Detect which cell encompasses the target text, then output its [x, y] center coordinate. 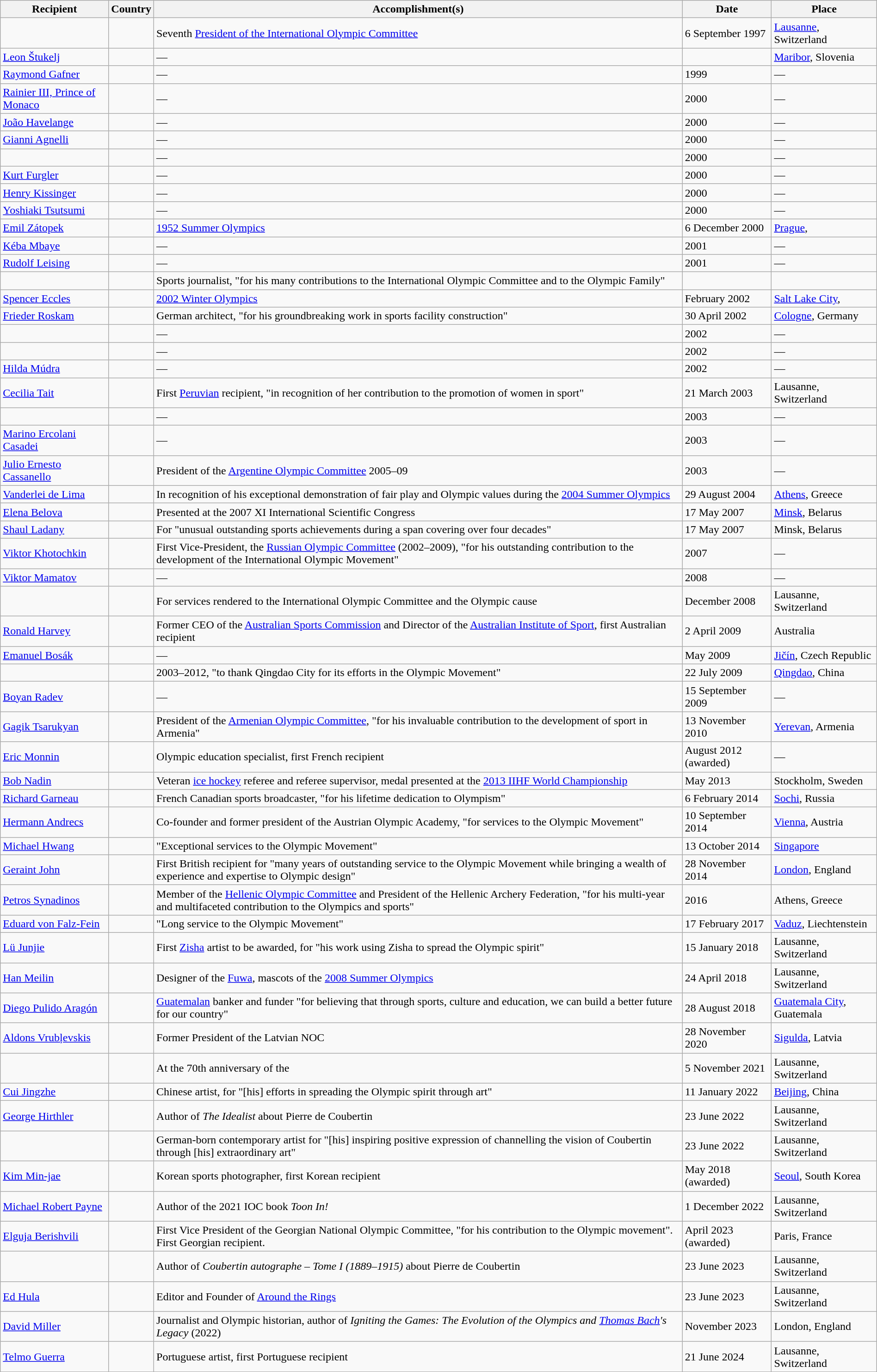
Elguja Berishvili [55, 1236]
Gianni Agnelli [55, 140]
Accomplishment(s) [418, 9]
Salt Lake City, [824, 298]
Michael Robert Payne [55, 1206]
Cologne, Germany [824, 316]
6 December 2000 [727, 228]
May 2009 [727, 655]
"Exceptional services to the Olympic Movement" [418, 846]
Raymond Gafner [55, 74]
Emanuel Bosák [55, 655]
Designer of the Fuwa, mascots of the 2008 Summer Olympics [418, 977]
Former CEO of the Australian Sports Commission and Director of the Australian Institute of Sport, first Australian recipient [418, 631]
Hilda Múdra [55, 369]
German-born contemporary artist for "[his] inspiring positive expression of channelling the vision of Coubertin through [his] extraordinary art" [418, 1146]
João Havelange [55, 122]
21 March 2003 [727, 392]
Date [727, 9]
Aldons Vrubļevskis [55, 1038]
Editor and Founder of Around the Rings [418, 1297]
6 February 2014 [727, 798]
28 November 2020 [727, 1038]
German architect, "for his groundbreaking work in sports facility construction" [418, 316]
May 2018 (awarded) [727, 1176]
Cui Jingzhe [55, 1092]
In recognition of his exceptional demonstration of fair play and Olympic values during the 2004 Summer Olympics [418, 494]
Co-founder and former president of the Austrian Olympic Academy, "for services to the Olympic Movement" [418, 822]
Spencer Eccles [55, 298]
28 November 2014 [727, 870]
15 September 2009 [727, 697]
"Long service to the Olympic Movement" [418, 924]
2008 [727, 577]
November 2023 [727, 1326]
Michael Hwang [55, 846]
Kim Min-jae [55, 1176]
February 2002 [727, 298]
First Zisha artist to be awarded, for "his work using Zisha to spread the Olympic spirit" [418, 948]
Kurt Furgler [55, 175]
Author of The Idealist about Pierre de Coubertin [418, 1116]
Chinese artist, for "[his] efforts in spreading the Olympic spirit through art" [418, 1092]
Kéba Mbaye [55, 246]
Seoul, South Korea [824, 1176]
Elena Belova [55, 512]
Veteran ice hockey referee and referee supervisor, medal presented at the 2013 IIHF World Championship [418, 781]
April 2023 (awarded) [727, 1236]
For services rendered to the International Olympic Committee and the Olympic cause [418, 602]
Telmo Guerra [55, 1357]
Beijing, China [824, 1092]
Vanderlei de Lima [55, 494]
Eric Monnin [55, 757]
17 February 2017 [727, 924]
2016 [727, 900]
Gagik Tsarukyan [55, 726]
11 January 2022 [727, 1092]
2002 Winter Olympics [418, 298]
15 January 2018 [727, 948]
President of the Armenian Olympic Committee, "for his invaluable contribution to the development of sport in Armenia" [418, 726]
George Hirthler [55, 1116]
1999 [727, 74]
Hermann Andrecs [55, 822]
Yoshiaki Tsutsumi [55, 210]
1 December 2022 [727, 1206]
Emil Zátopek [55, 228]
Julio Ernesto Cassanello [55, 470]
6 September 1997 [727, 33]
Singapore [824, 846]
Rainier III, Prince of Monaco [55, 98]
Portuguese artist, first Portuguese recipient [418, 1357]
Vaduz, Liechtenstein [824, 924]
24 April 2018 [727, 977]
Seventh President of the International Olympic Committee [418, 33]
5 November 2021 [727, 1068]
Author of Coubertin autographe – Tome I (1889–1915) about Pierre de Coubertin [418, 1266]
29 August 2004 [727, 494]
May 2013 [727, 781]
Jičín, Czech Republic [824, 655]
Guatemalan banker and funder "for believing that through sports, culture and education, we can build a better future for our country" [418, 1008]
Author of the 2021 IOC book Toon In! [418, 1206]
President of the Argentine Olympic Committee 2005–09 [418, 470]
1952 Summer Olympics [418, 228]
Sports journalist, "for his many contributions to the International Olympic Committee and to the Olympic Family" [418, 281]
David Miller [55, 1326]
Recipient [55, 9]
Guatemala City, Guatemala [824, 1008]
Han Meilin [55, 977]
Richard Garneau [55, 798]
Viktor Khotochkin [55, 553]
Korean sports photographer, first Korean recipient [418, 1176]
2 April 2009 [727, 631]
Ronald Harvey [55, 631]
Paris, France [824, 1236]
First Peruvian recipient, "in recognition of her contribution to the promotion of women in sport" [418, 392]
Rudolf Leising [55, 263]
10 September 2014 [727, 822]
13 November 2010 [727, 726]
Bob Nadin [55, 781]
Vienna, Austria [824, 822]
Journalist and Olympic historian, author of Igniting the Games: The Evolution of the Olympics and Thomas Bach's Legacy (2022) [418, 1326]
22 July 2009 [727, 673]
Australia [824, 631]
Maribor, Slovenia [824, 57]
Place [824, 9]
Prague, [824, 228]
2007 [727, 553]
Eduard von Falz-Fein [55, 924]
Ed Hula [55, 1297]
French Canadian sports broadcaster, "for his lifetime dedication to Olympism" [418, 798]
First Vice President of the Georgian National Olympic Committee, "for his contribution to the Olympic movement". First Georgian recipient. [418, 1236]
Presented at the 2007 XI International Scientific Congress [418, 512]
30 April 2002 [727, 316]
Leon Štukelj [55, 57]
Marino Ercolani Casadei [55, 441]
Qingdao, China [824, 673]
At the 70th anniversary of the [418, 1068]
Geraint John [55, 870]
2003–2012, "to thank Qingdao City for its efforts in the Olympic Movement" [418, 673]
December 2008 [727, 602]
Frieder Roskam [55, 316]
Stockholm, Sweden [824, 781]
Boyan Radev [55, 697]
August 2012 (awarded) [727, 757]
21 June 2024 [727, 1357]
Sigulda, Latvia [824, 1038]
For "unusual outstanding sports achievements during a span covering over four decades" [418, 529]
28 August 2018 [727, 1008]
Former President of the Latvian NOC [418, 1038]
Shaul Ladany [55, 529]
Olympic education specialist, first French recipient [418, 757]
Petros Synadinos [55, 900]
Cecilia Tait [55, 392]
Henry Kissinger [55, 192]
Lü Junjie [55, 948]
Yerevan, Armenia [824, 726]
13 October 2014 [727, 846]
Diego Pulido Aragón [55, 1008]
Sochi, Russia [824, 798]
Viktor Mamatov [55, 577]
Country [131, 9]
